Identify which cell holds the provided text, then report its [X, Y] central coordinate. 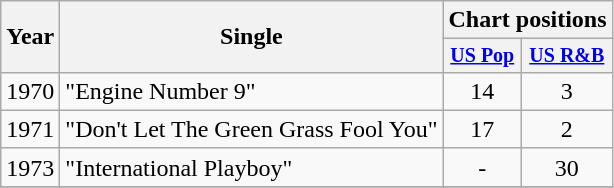
2 [568, 129]
- [482, 167]
Single [252, 37]
14 [482, 91]
Chart positions [528, 20]
1970 [30, 91]
30 [568, 167]
1973 [30, 167]
3 [568, 91]
Year [30, 37]
1971 [30, 129]
US R&B [568, 56]
"Don't Let The Green Grass Fool You" [252, 129]
US Pop [482, 56]
"International Playboy" [252, 167]
"Engine Number 9" [252, 91]
17 [482, 129]
